Determine the (x, y) coordinate at the center of the cell enclosing the given text.  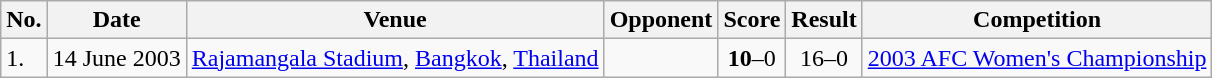
2003 AFC Women's Championship (1037, 58)
Venue (395, 20)
Result (824, 20)
16–0 (824, 58)
Competition (1037, 20)
Rajamangala Stadium, Bangkok, Thailand (395, 58)
10–0 (752, 58)
14 June 2003 (116, 58)
Score (752, 20)
1. (24, 58)
Opponent (661, 20)
No. (24, 20)
Date (116, 20)
